Find where the given text appears and provide that cell's center as (X, Y) coordinate. 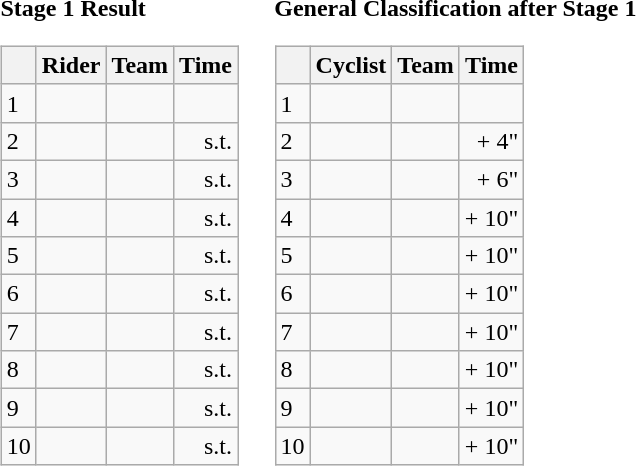
Rider (71, 65)
+ 4" (491, 141)
+ 6" (491, 179)
Cyclist (351, 65)
